Return the (x, y) coordinate for the center point of the cell that contains the specified text.  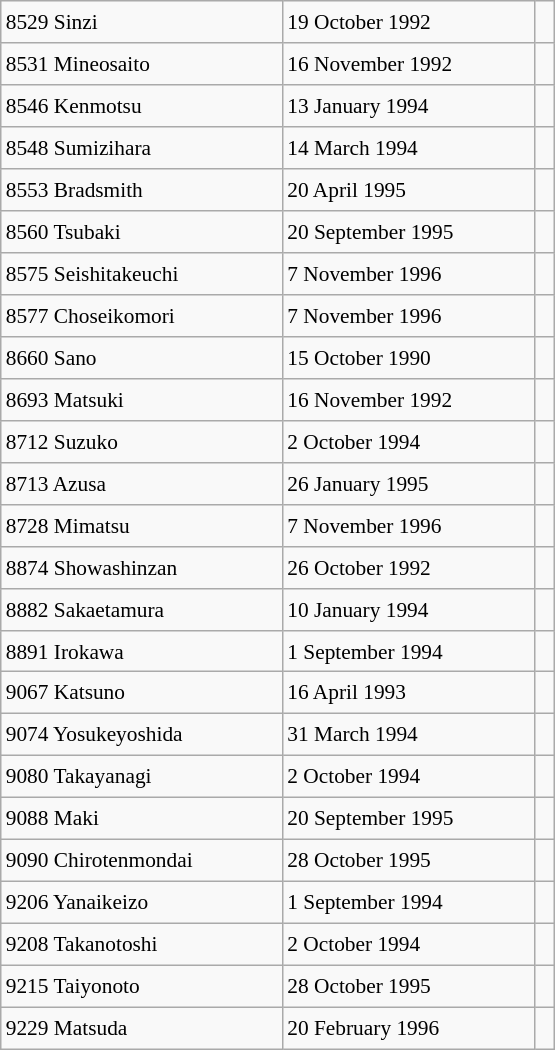
8728 Mimatsu (142, 525)
20 February 1996 (408, 1028)
8531 Mineosaito (142, 64)
9074 Yosukeyoshida (142, 735)
8575 Seishitakeuchi (142, 274)
8560 Tsubaki (142, 232)
9215 Taiyonoto (142, 986)
8712 Suzuko (142, 441)
31 March 1994 (408, 735)
9206 Yanaikeizo (142, 903)
9088 Maki (142, 819)
8553 Bradsmith (142, 190)
15 October 1990 (408, 358)
8891 Irokawa (142, 651)
8577 Choseikomori (142, 316)
26 October 1992 (408, 567)
9229 Matsuda (142, 1028)
8693 Matsuki (142, 399)
9067 Katsuno (142, 693)
26 January 1995 (408, 483)
19 October 1992 (408, 22)
9090 Chirotenmondai (142, 861)
13 January 1994 (408, 106)
20 April 1995 (408, 190)
9080 Takayanagi (142, 777)
14 March 1994 (408, 148)
9208 Takanotoshi (142, 945)
8874 Showashinzan (142, 567)
8529 Sinzi (142, 22)
10 January 1994 (408, 609)
8713 Azusa (142, 483)
8660 Sano (142, 358)
8546 Kenmotsu (142, 106)
16 April 1993 (408, 693)
8548 Sumizihara (142, 148)
8882 Sakaetamura (142, 609)
